Pinpoint the cell where the given text exists, returning its [X, Y] midpoint coordinate. 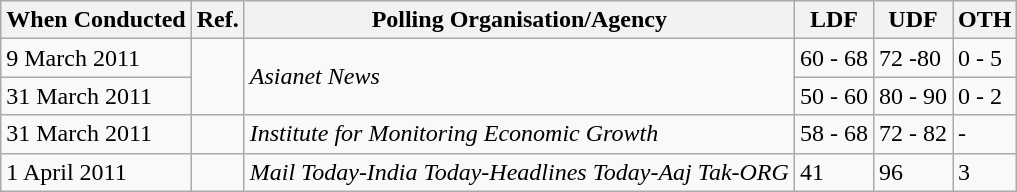
60 - 68 [834, 58]
0 - 2 [984, 96]
41 [834, 172]
When Conducted [96, 20]
96 [912, 172]
- [984, 134]
50 - 60 [834, 96]
72 -80 [912, 58]
LDF [834, 20]
9 March 2011 [96, 58]
72 - 82 [912, 134]
UDF [912, 20]
1 April 2011 [96, 172]
0 - 5 [984, 58]
Polling Organisation/Agency [519, 20]
Asianet News [519, 77]
58 - 68 [834, 134]
80 - 90 [912, 96]
OTH [984, 20]
Ref. [218, 20]
3 [984, 172]
Mail Today-India Today-Headlines Today-Aaj Tak-ORG [519, 172]
Institute for Monitoring Economic Growth [519, 134]
